Provide the (x, y) coordinate of the cell's center where the given text is located.  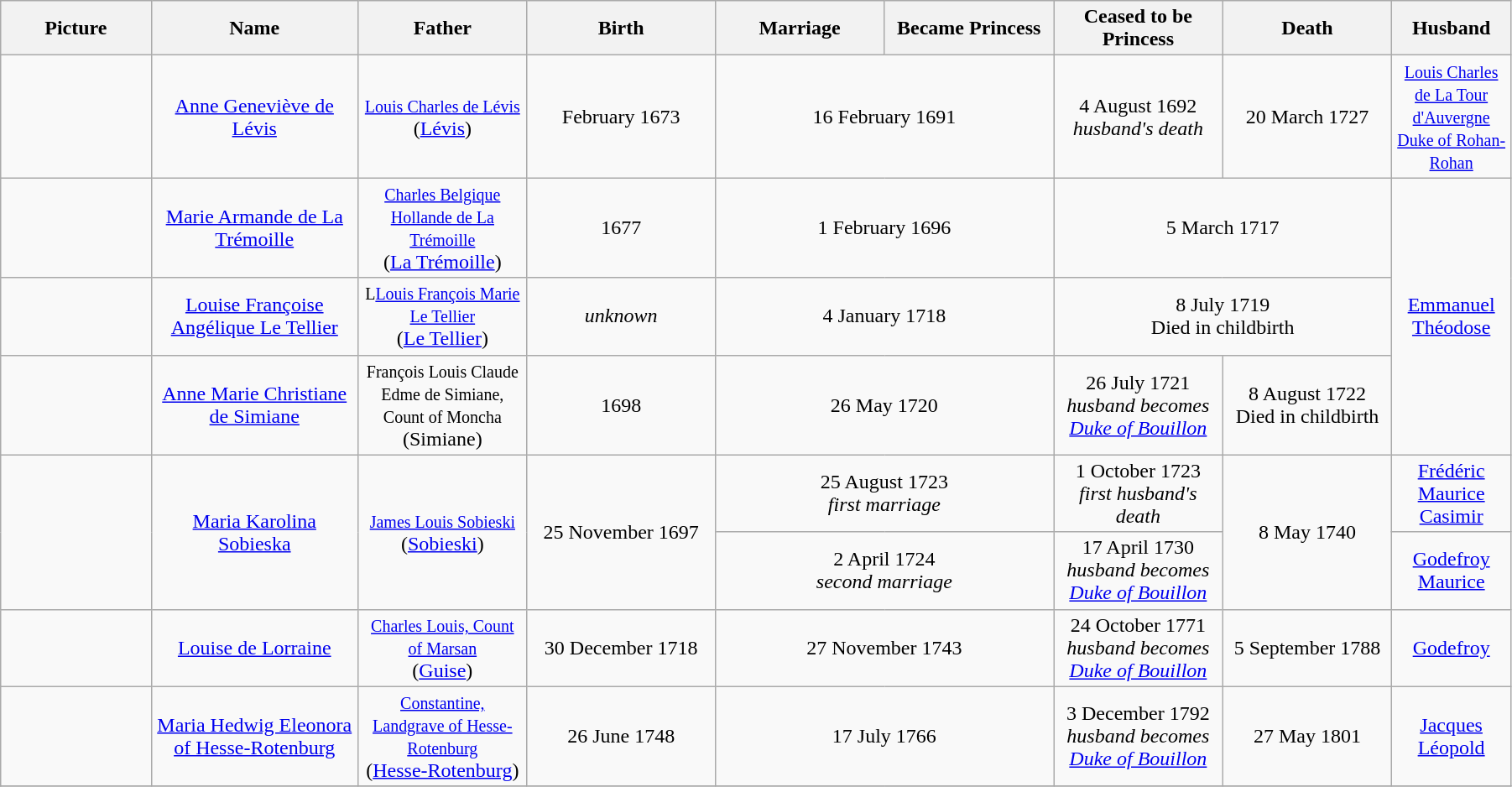
Anne Geneviève de Lévis (254, 117)
5 September 1788 (1307, 648)
17 July 1766 (884, 737)
Anne Marie Christiane de Simiane (254, 404)
25 August 1723first marriage (884, 493)
26 July 1721husband becomes Duke of Bouillon (1139, 404)
Emmanuel Théodose (1452, 316)
8 August 1722Died in childbirth (1307, 404)
Maria Hedwig Eleonora of Hesse-Rotenburg (254, 737)
27 May 1801 (1307, 737)
1 October 1723first husband's death (1139, 493)
Louise Françoise Angélique Le Tellier (254, 316)
20 March 1727 (1307, 117)
8 July 1719Died in childbirth (1223, 316)
Maria Karolina Sobieska (254, 532)
Marie Armande de La Trémoille (254, 228)
Louise de Lorraine (254, 648)
unknown (621, 316)
Became Princess (969, 29)
Jacques Léopold (1452, 737)
2 April 1724second marriage (884, 571)
Frédéric Maurice Casimir (1452, 493)
26 June 1748 (621, 737)
Father (442, 29)
25 November 1697 (621, 532)
17 April 1730husband becomes Duke of Bouillon (1139, 571)
1 February 1696 (884, 228)
27 November 1743 (884, 648)
Godefroy Maurice (1452, 571)
Louis Charles de La Tour d'AuvergneDuke of Rohan-Rohan (1452, 117)
François Louis Claude Edme de Simiane, Count of Moncha (Simiane) (442, 404)
3 December 1792husband becomes Duke of Bouillon (1139, 737)
Godefroy (1452, 648)
Constantine, Landgrave of Hesse-Rotenburg (Hesse-Rotenburg) (442, 737)
Death (1307, 29)
Louis Charles de Lévis (Lévis) (442, 117)
24 October 1771husband becomes Duke of Bouillon (1139, 648)
James Louis Sobieski (Sobieski) (442, 532)
Husband (1452, 29)
30 December 1718 (621, 648)
1677 (621, 228)
Picture (76, 29)
Charles Louis, Count of Marsan (Guise) (442, 648)
Charles Belgique Hollande de La Trémoille(La Trémoille) (442, 228)
LLouis François Marie Le Tellier(Le Tellier) (442, 316)
26 May 1720 (884, 404)
5 March 1717 (1223, 228)
4 August 1692husband's death (1139, 117)
Marriage (800, 29)
Ceased to be Princess (1139, 29)
16 February 1691 (884, 117)
Name (254, 29)
4 January 1718 (884, 316)
February 1673 (621, 117)
1698 (621, 404)
8 May 1740 (1307, 532)
Birth (621, 29)
